Search for the cell housing the specified text and yield its (x, y) center coordinate. 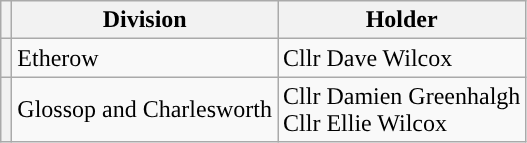
Glossop and Charlesworth (145, 110)
Holder (402, 20)
Division (145, 20)
Etherow (145, 58)
Cllr Damien GreenhalghCllr Ellie Wilcox (402, 110)
Cllr Dave Wilcox (402, 58)
